Return the [X, Y] coordinate for the center point of the cell that contains the specified text.  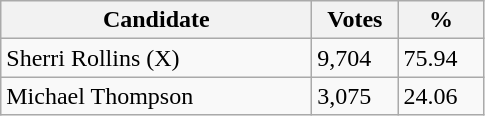
24.06 [441, 96]
% [441, 20]
3,075 [355, 96]
Michael Thompson [156, 96]
75.94 [441, 58]
Sherri Rollins (X) [156, 58]
Votes [355, 20]
9,704 [355, 58]
Candidate [156, 20]
